Detect which cell encompasses the target text, then output its (X, Y) center coordinate. 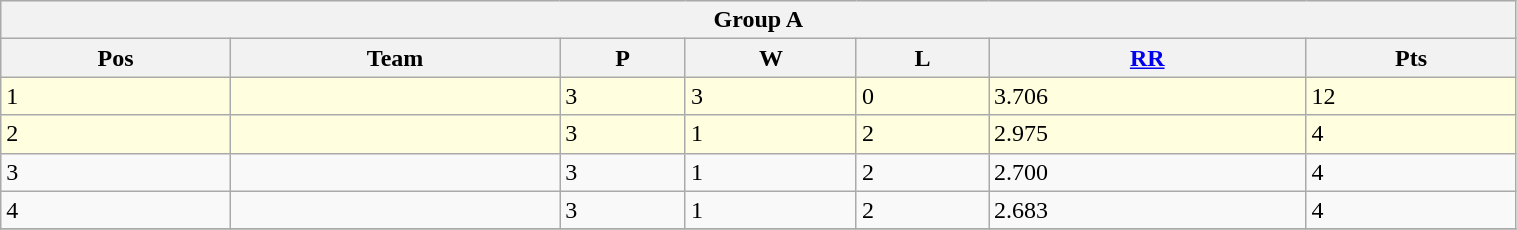
P (623, 58)
RR (1146, 58)
Pts (1411, 58)
3.706 (1146, 96)
Pos (116, 58)
Team (394, 58)
2.975 (1146, 134)
0 (922, 96)
L (922, 58)
Group A (758, 20)
12 (1411, 96)
2.700 (1146, 172)
2.683 (1146, 210)
W (770, 58)
